Scan for the cell matching the given text and deliver its [x, y] coordinate at center. 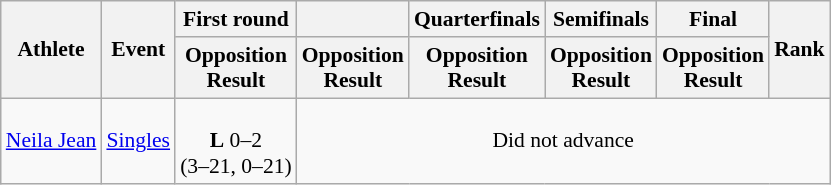
Rank [800, 50]
Athlete [52, 50]
Final [713, 19]
First round [236, 19]
Semifinals [601, 19]
Quarterfinals [477, 19]
Did not advance [564, 142]
L 0–2(3–21, 0–21) [236, 142]
Singles [138, 142]
Event [138, 50]
Neila Jean [52, 142]
